Capture the cell that displays the provided text and extract its (x, y) central coordinate. 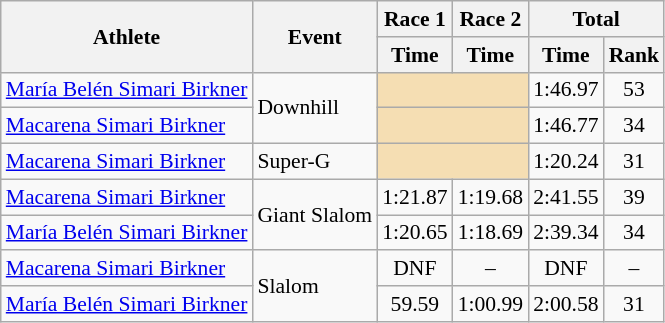
Athlete (127, 36)
1:20.24 (566, 162)
2:39.34 (566, 233)
1:46.77 (566, 126)
Downhill (314, 108)
Total (596, 19)
1:19.68 (490, 197)
1:20.65 (414, 233)
Rank (634, 55)
2:41.55 (566, 197)
2:00.58 (566, 304)
Race 2 (490, 19)
59.59 (414, 304)
53 (634, 90)
1:21.87 (414, 197)
1:00.99 (490, 304)
Giant Slalom (314, 214)
Super-G (314, 162)
39 (634, 197)
1:46.97 (566, 90)
Slalom (314, 286)
Race 1 (414, 19)
1:18.69 (490, 233)
Event (314, 36)
